Find where the given text appears and provide that cell's center as [X, Y] coordinate. 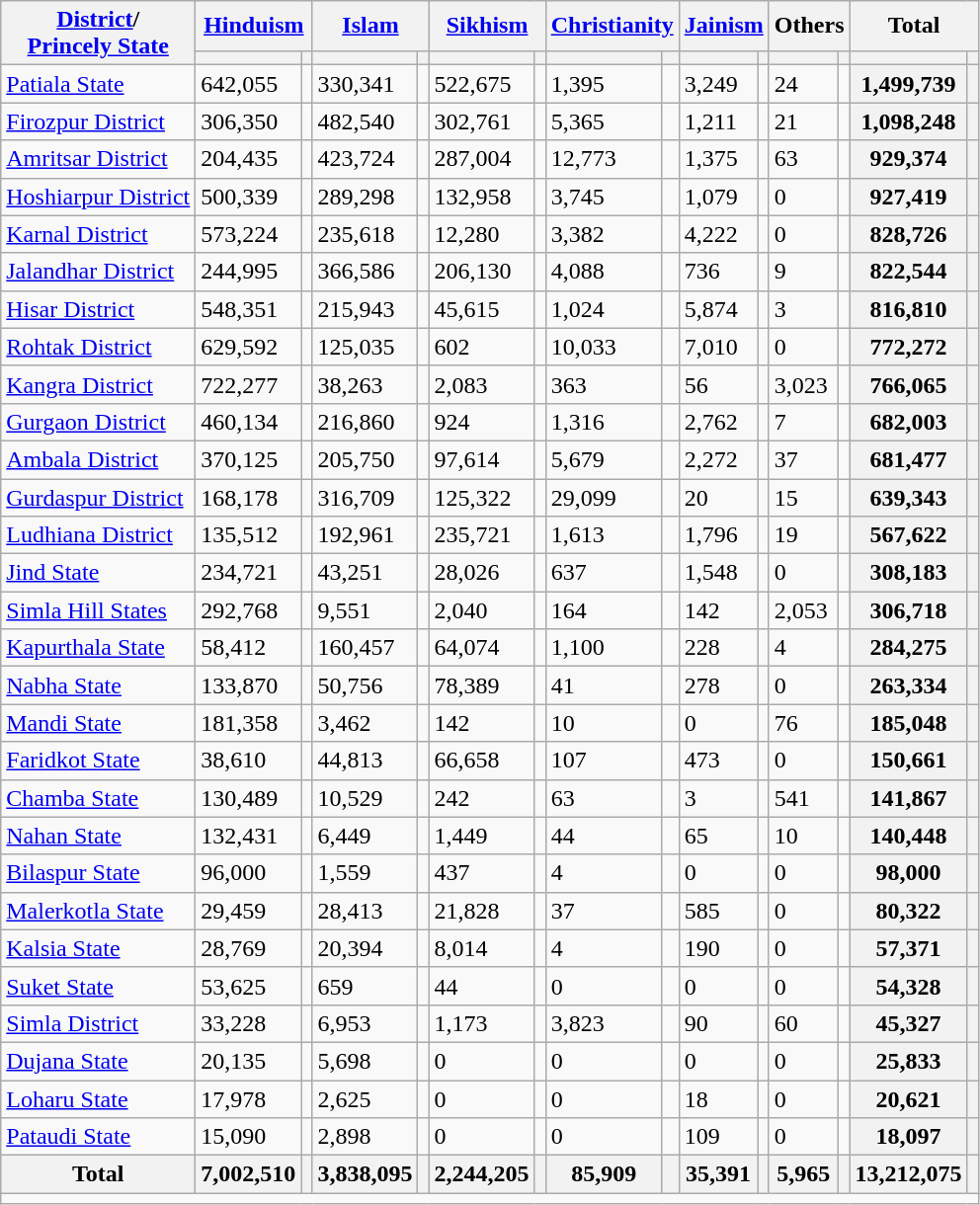
1,173 [482, 1023]
722,277 [249, 384]
927,419 [909, 197]
Suket State [99, 986]
4,088 [604, 272]
2,053 [803, 610]
302,761 [482, 121]
15 [803, 497]
Pataudi State [99, 1137]
53,625 [249, 986]
29,099 [604, 497]
18,097 [909, 1137]
85,909 [604, 1174]
659 [366, 986]
185,048 [909, 723]
109 [718, 1137]
35,391 [718, 1174]
573,224 [249, 234]
2,898 [366, 1137]
2,762 [718, 422]
Kapurthala State [99, 648]
164 [604, 610]
437 [482, 873]
3,382 [604, 234]
585 [718, 911]
141,867 [909, 798]
132,431 [249, 836]
Faridkot State [99, 761]
2,272 [718, 459]
90 [718, 1023]
District/Princely State [99, 34]
244,995 [249, 272]
43,251 [366, 573]
21 [803, 121]
28,026 [482, 573]
168,178 [249, 497]
Dujana State [99, 1061]
287,004 [482, 159]
1,079 [718, 197]
2,040 [482, 610]
Hisar District [99, 309]
1,375 [718, 159]
924 [482, 422]
78,389 [482, 685]
460,134 [249, 422]
20 [718, 497]
125,035 [366, 347]
1,395 [604, 84]
20,621 [909, 1099]
306,350 [249, 121]
681,477 [909, 459]
Jind State [99, 573]
308,183 [909, 573]
45,327 [909, 1023]
107 [604, 761]
6,953 [366, 1023]
206,130 [482, 272]
38,263 [366, 384]
Ludhiana District [99, 535]
1,100 [604, 648]
17,978 [249, 1099]
370,125 [249, 459]
64,074 [482, 648]
Simla District [99, 1023]
306,718 [909, 610]
50,756 [366, 685]
5,874 [718, 309]
Patiala State [99, 84]
10,033 [604, 347]
2,625 [366, 1099]
205,750 [366, 459]
9,551 [366, 610]
3,745 [604, 197]
234,721 [249, 573]
1,211 [718, 121]
7 [803, 422]
57,371 [909, 948]
366,586 [366, 272]
44,813 [366, 761]
Malerkotla State [99, 911]
150,661 [909, 761]
190 [718, 948]
822,544 [909, 272]
204,435 [249, 159]
21,828 [482, 911]
38,610 [249, 761]
Karnal District [99, 234]
1,024 [604, 309]
Ambala District [99, 459]
20,135 [249, 1061]
228 [718, 648]
500,339 [249, 197]
98,000 [909, 873]
132,958 [482, 197]
56 [718, 384]
1,449 [482, 836]
278 [718, 685]
24 [803, 84]
772,272 [909, 347]
Gurgaon District [99, 422]
363 [604, 384]
3,462 [366, 723]
133,870 [249, 685]
7,002,510 [249, 1174]
181,358 [249, 723]
Nahan State [99, 836]
Bilaspur State [99, 873]
423,724 [366, 159]
12,280 [482, 234]
33,228 [249, 1023]
292,768 [249, 610]
160,457 [366, 648]
567,622 [909, 535]
3,023 [803, 384]
215,943 [366, 309]
Firozpur District [99, 121]
5,365 [604, 121]
1,548 [718, 573]
Nabha State [99, 685]
4,222 [718, 234]
736 [718, 272]
20,394 [366, 948]
97,614 [482, 459]
13,212,075 [909, 1174]
80,322 [909, 911]
Hinduism [254, 26]
766,065 [909, 384]
1,499,739 [909, 84]
3,823 [604, 1023]
Sikhism [487, 26]
Simla Hill States [99, 610]
29,459 [249, 911]
54,328 [909, 986]
Mandi State [99, 723]
25,833 [909, 1061]
482,540 [366, 121]
140,448 [909, 836]
5,679 [604, 459]
45,615 [482, 309]
18 [718, 1099]
125,322 [482, 497]
3,838,095 [366, 1174]
Gurdaspur District [99, 497]
316,709 [366, 497]
Kangra District [99, 384]
6,449 [366, 836]
929,374 [909, 159]
192,961 [366, 535]
Others [809, 26]
66,658 [482, 761]
28,413 [366, 911]
Chamba State [99, 798]
Hoshiarpur District [99, 197]
637 [604, 573]
284,275 [909, 648]
5,698 [366, 1061]
15,090 [249, 1137]
Christianity [612, 26]
Jainism [723, 26]
816,810 [909, 309]
330,341 [366, 84]
96,000 [249, 873]
1,796 [718, 535]
60 [803, 1023]
19 [803, 535]
602 [482, 347]
135,512 [249, 535]
235,618 [366, 234]
473 [718, 761]
2,083 [482, 384]
541 [803, 798]
263,334 [909, 685]
58,412 [249, 648]
629,592 [249, 347]
639,343 [909, 497]
522,675 [482, 84]
1,316 [604, 422]
130,489 [249, 798]
289,298 [366, 197]
642,055 [249, 84]
28,769 [249, 948]
Amritsar District [99, 159]
216,860 [366, 422]
7,010 [718, 347]
1,559 [366, 873]
65 [718, 836]
9 [803, 272]
Rohtak District [99, 347]
Kalsia State [99, 948]
Jalandhar District [99, 272]
548,351 [249, 309]
76 [803, 723]
1,613 [604, 535]
828,726 [909, 234]
682,003 [909, 422]
Islam [370, 26]
3,249 [718, 84]
2,244,205 [482, 1174]
8,014 [482, 948]
1,098,248 [909, 121]
242 [482, 798]
Loharu State [99, 1099]
235,721 [482, 535]
12,773 [604, 159]
10,529 [366, 798]
5,965 [803, 1174]
41 [604, 685]
